From the cell containing the given text, extract its center point as [x, y] coordinate. 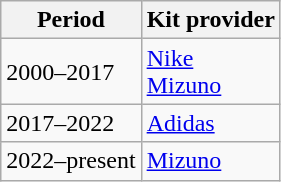
Kit provider [210, 20]
Adidas [210, 123]
2000–2017 [71, 72]
NikeMizuno [210, 72]
2017–2022 [71, 123]
2022–present [71, 161]
Period [71, 20]
Mizuno [210, 161]
